Extract the (X, Y) coordinate from the center of the cell holding the provided text.  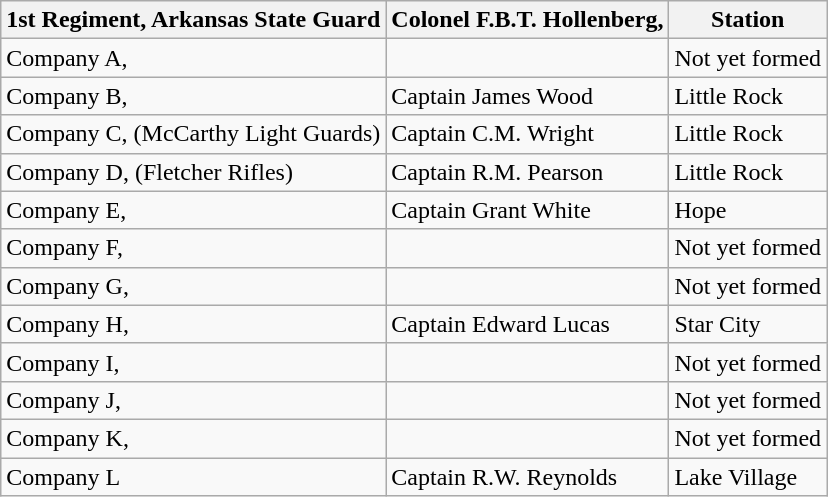
Hope (748, 210)
Company G, (194, 286)
Company E, (194, 210)
Captain R.M. Pearson (528, 172)
Company I, (194, 362)
Company C, (McCarthy Light Guards) (194, 134)
Company F, (194, 248)
Lake Village (748, 477)
Company D, (Fletcher Rifles) (194, 172)
Captain James Wood (528, 96)
Colonel F.B.T. Hollenberg, (528, 20)
Star City (748, 324)
Company K, (194, 438)
Company H, (194, 324)
Captain Grant White (528, 210)
Company A, (194, 58)
1st Regiment, Arkansas State Guard (194, 20)
Captain C.M. Wright (528, 134)
Company L (194, 477)
Company B, (194, 96)
Station (748, 20)
Captain Edward Lucas (528, 324)
Company J, (194, 400)
Captain R.W. Reynolds (528, 477)
